Search for the cell housing the specified text and yield its (x, y) center coordinate. 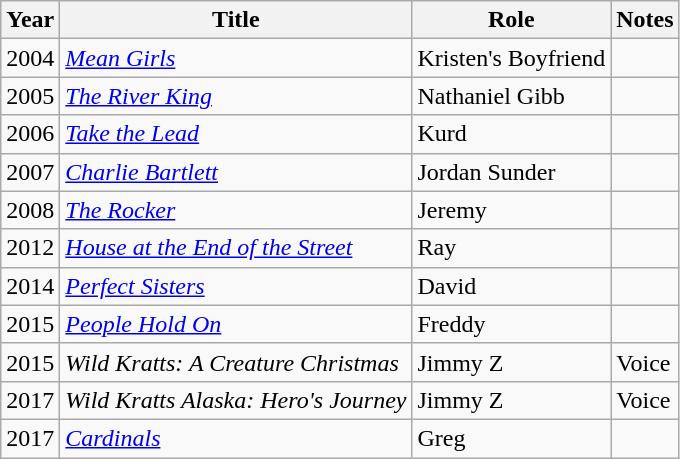
Notes (645, 20)
2004 (30, 58)
Mean Girls (236, 58)
Role (512, 20)
Nathaniel Gibb (512, 96)
2014 (30, 286)
Title (236, 20)
Wild Kratts Alaska: Hero's Journey (236, 400)
Wild Kratts: A Creature Christmas (236, 362)
Freddy (512, 324)
Charlie Bartlett (236, 172)
Jeremy (512, 210)
Cardinals (236, 438)
2006 (30, 134)
House at the End of the Street (236, 248)
Year (30, 20)
David (512, 286)
2012 (30, 248)
The River King (236, 96)
Jordan Sunder (512, 172)
Perfect Sisters (236, 286)
Greg (512, 438)
Ray (512, 248)
People Hold On (236, 324)
The Rocker (236, 210)
Kristen's Boyfriend (512, 58)
Take the Lead (236, 134)
2007 (30, 172)
Kurd (512, 134)
2005 (30, 96)
2008 (30, 210)
